Determine the [X, Y] coordinate at the center of the cell enclosing the given text.  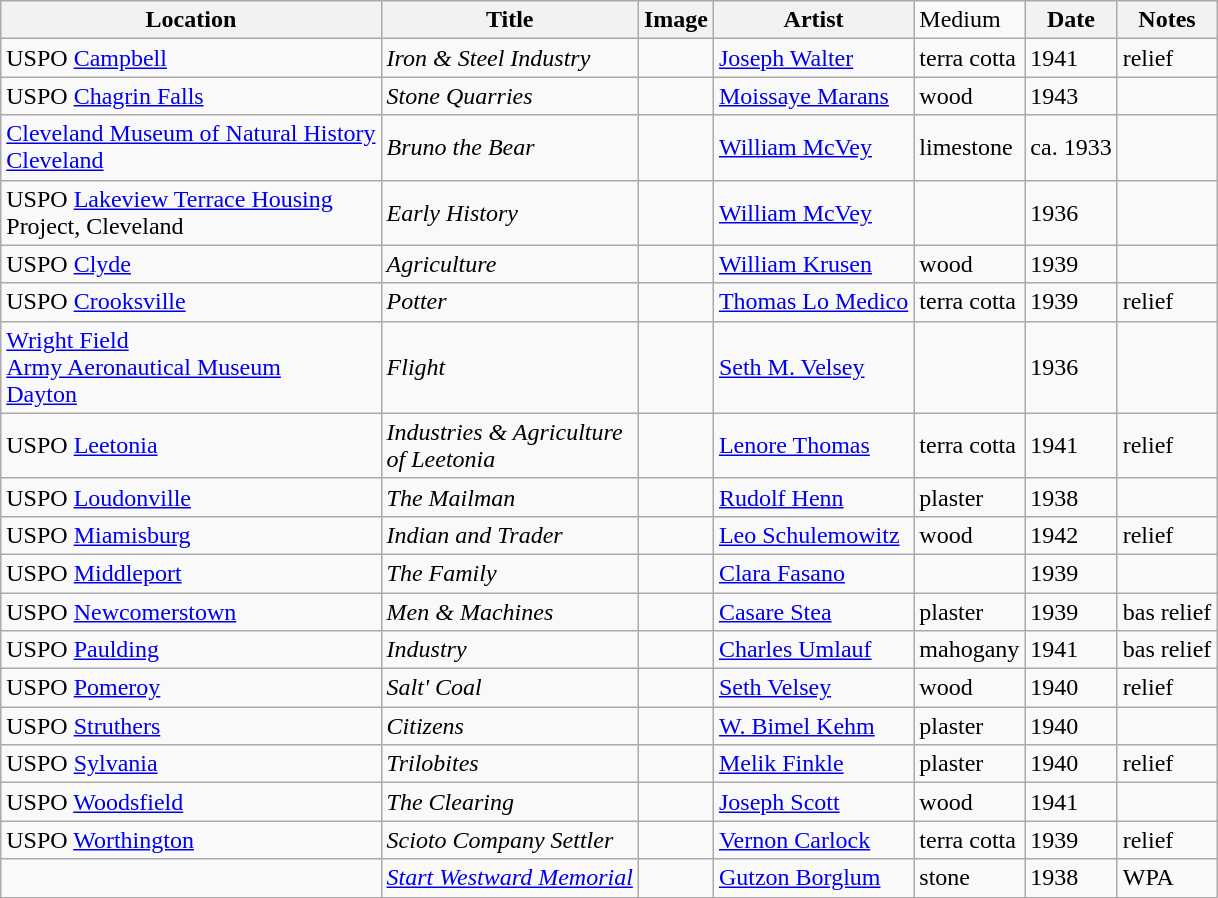
Stone Quarries [510, 96]
Title [510, 20]
Indian and Trader [510, 535]
Melik Finkle [813, 764]
USPO Campbell [191, 58]
USPO Worthington [191, 840]
Notes [1167, 20]
mahogany [970, 650]
Seth M. Velsey [813, 367]
Artist [813, 20]
Gutzon Borglum [813, 878]
USPO Leetonia [191, 446]
Men & Machines [510, 611]
Joseph Walter [813, 58]
Thomas Lo Medico [813, 302]
Image [676, 20]
The Mailman [510, 497]
Citizens [510, 726]
Rudolf Henn [813, 497]
Wright FieldArmy Aeronautical MuseumDayton [191, 367]
USPO Lakeview Terrace HousingProject, Cleveland [191, 212]
Agriculture [510, 264]
Trilobites [510, 764]
Clara Fasano [813, 573]
1942 [1071, 535]
Scioto Company Settler [510, 840]
USPO Paulding [191, 650]
Vernon Carlock [813, 840]
USPO Crooksville [191, 302]
Cleveland Museum of Natural History Cleveland [191, 148]
The Clearing [510, 802]
Date [1071, 20]
USPO Pomeroy [191, 688]
USPO Struthers [191, 726]
William Krusen [813, 264]
USPO Middleport [191, 573]
Joseph Scott [813, 802]
Casare Stea [813, 611]
Medium [970, 20]
USPO Clyde [191, 264]
WPA [1167, 878]
Salt' Coal [510, 688]
USPO Woodsfield [191, 802]
Bruno the Bear [510, 148]
USPO Sylvania [191, 764]
Seth Velsey [813, 688]
USPO Miamisburg [191, 535]
USPO Newcomerstown [191, 611]
Early History [510, 212]
Iron & Steel Industry [510, 58]
USPO Loudonville [191, 497]
Moissaye Marans [813, 96]
Location [191, 20]
W. Bimel Kehm [813, 726]
Charles Umlauf [813, 650]
limestone [970, 148]
The Family [510, 573]
Industries & Agricultureof Leetonia [510, 446]
Potter [510, 302]
USPO Chagrin Falls [191, 96]
Leo Schulemowitz [813, 535]
Flight [510, 367]
Lenore Thomas [813, 446]
Start Westward Memorial [510, 878]
stone [970, 878]
1943 [1071, 96]
ca. 1933 [1071, 148]
Industry [510, 650]
